Return the (X, Y) coordinate for the center point of the cell that contains the specified text.  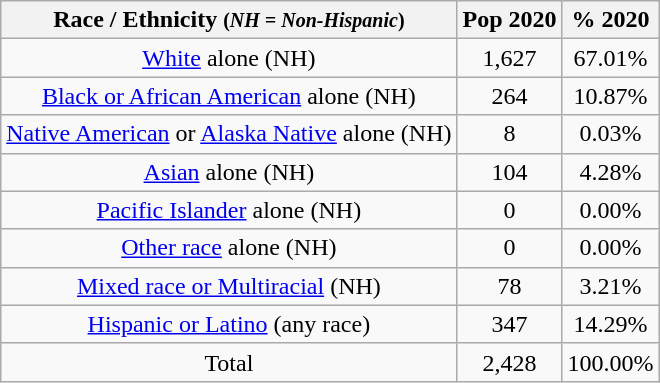
Total (229, 362)
78 (510, 286)
White alone (NH) (229, 58)
Black or African American alone (NH) (229, 96)
Pacific Islander alone (NH) (229, 210)
4.28% (610, 172)
% 2020 (610, 20)
104 (510, 172)
2,428 (510, 362)
Asian alone (NH) (229, 172)
14.29% (610, 324)
Native American or Alaska Native alone (NH) (229, 134)
3.21% (610, 286)
347 (510, 324)
Pop 2020 (510, 20)
Hispanic or Latino (any race) (229, 324)
264 (510, 96)
67.01% (610, 58)
Race / Ethnicity (NH = Non-Hispanic) (229, 20)
Mixed race or Multiracial (NH) (229, 286)
1,627 (510, 58)
0.03% (610, 134)
100.00% (610, 362)
8 (510, 134)
Other race alone (NH) (229, 248)
10.87% (610, 96)
